Return the (X, Y) coordinate for the center point of the cell that contains the specified text.  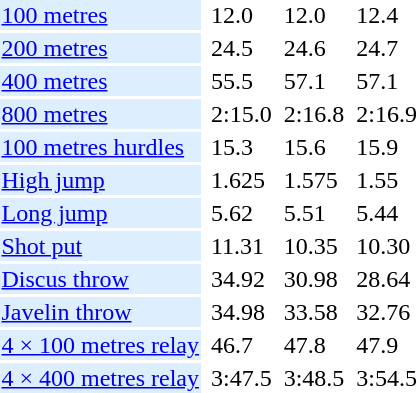
2:16.8 (314, 114)
Discus throw (100, 279)
11.31 (241, 246)
15.3 (241, 147)
34.98 (241, 312)
Javelin throw (100, 312)
Long jump (100, 213)
24.6 (314, 48)
15.6 (314, 147)
46.7 (241, 345)
3:47.5 (241, 378)
3:48.5 (314, 378)
2:15.0 (241, 114)
400 metres (100, 81)
100 metres hurdles (100, 147)
1.625 (241, 180)
4 × 100 metres relay (100, 345)
24.5 (241, 48)
10.35 (314, 246)
5.62 (241, 213)
34.92 (241, 279)
Shot put (100, 246)
100 metres (100, 15)
1.575 (314, 180)
30.98 (314, 279)
47.8 (314, 345)
5.51 (314, 213)
33.58 (314, 312)
200 metres (100, 48)
55.5 (241, 81)
4 × 400 metres relay (100, 378)
800 metres (100, 114)
57.1 (314, 81)
High jump (100, 180)
